Provide the (x, y) coordinate of the cell's center where the given text is located.  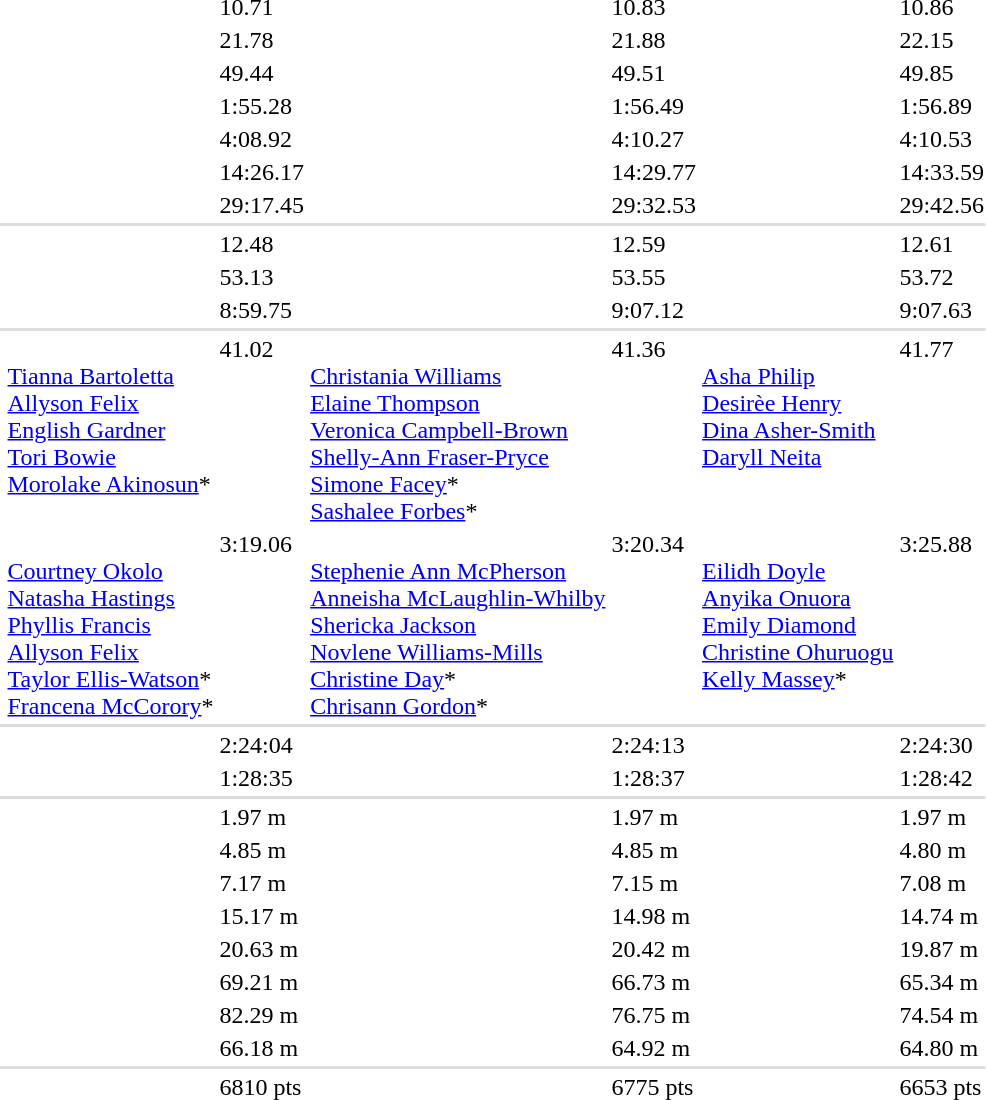
29:32.53 (654, 205)
22.15 (942, 40)
69.21 m (262, 982)
1:56.49 (654, 106)
76.75 m (654, 1015)
29:17.45 (262, 205)
1:55.28 (262, 106)
41.36 (654, 430)
53.72 (942, 277)
20.63 m (262, 949)
2:24:04 (262, 745)
Christania WilliamsElaine ThompsonVeronica Campbell-BrownShelly-Ann Fraser-PryceSimone Facey*Sashalee Forbes* (458, 430)
82.29 m (262, 1015)
49.85 (942, 73)
65.34 m (942, 982)
21.88 (654, 40)
9:07.12 (654, 310)
2:24:13 (654, 745)
21.78 (262, 40)
14:26.17 (262, 172)
4:10.27 (654, 139)
1:28:42 (942, 778)
7.08 m (942, 883)
53.13 (262, 277)
7.15 m (654, 883)
49.44 (262, 73)
66.73 m (654, 982)
53.55 (654, 277)
1:28:37 (654, 778)
1:56.89 (942, 106)
Tianna BartolettaAllyson FelixEnglish GardnerTori BowieMorolake Akinosun* (110, 430)
Eilidh DoyleAnyika OnuoraEmily DiamondChristine OhuruoguKelly Massey* (798, 625)
14:33.59 (942, 172)
1:28:35 (262, 778)
12.48 (262, 244)
12.59 (654, 244)
Stephenie Ann McPhersonAnneisha McLaughlin-WhilbyShericka JacksonNovlene Williams-MillsChristine Day*Chrisann Gordon* (458, 625)
66.18 m (262, 1048)
4:08.92 (262, 139)
3:25.88 (942, 625)
20.42 m (654, 949)
29:42.56 (942, 205)
41.77 (942, 430)
7.17 m (262, 883)
4.80 m (942, 850)
4:10.53 (942, 139)
Courtney OkoloNatasha HastingsPhyllis FrancisAllyson FelixTaylor Ellis-Watson*Francena McCorory* (110, 625)
49.51 (654, 73)
74.54 m (942, 1015)
Asha PhilipDesirèe HenryDina Asher-SmithDaryll Neita (798, 430)
2:24:30 (942, 745)
8:59.75 (262, 310)
64.80 m (942, 1048)
3:20.34 (654, 625)
12.61 (942, 244)
3:19.06 (262, 625)
14:29.77 (654, 172)
41.02 (262, 430)
14.74 m (942, 916)
19.87 m (942, 949)
14.98 m (654, 916)
9:07.63 (942, 310)
64.92 m (654, 1048)
15.17 m (262, 916)
